Pinpoint the cell where the given text exists, returning its (X, Y) midpoint coordinate. 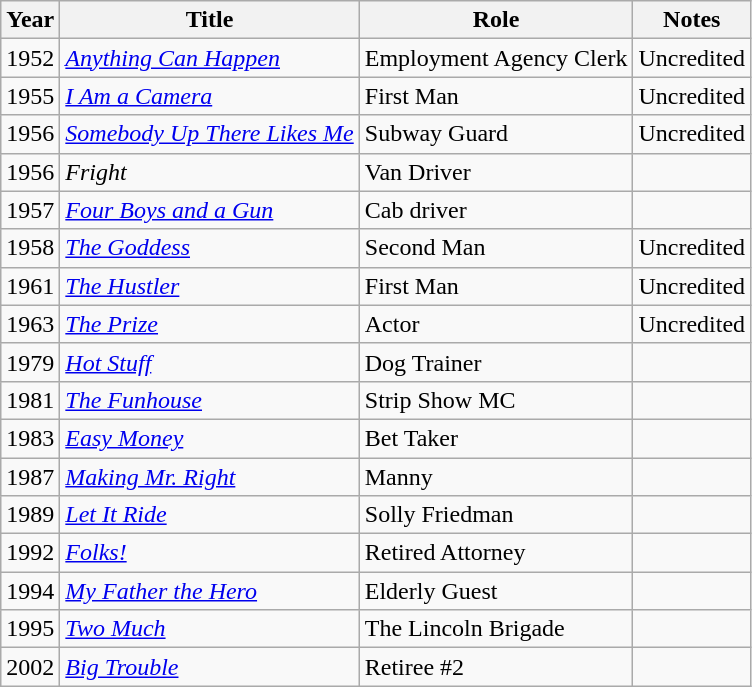
Subway Guard (496, 134)
Fright (210, 172)
Title (210, 20)
1992 (30, 553)
1989 (30, 515)
Elderly Guest (496, 591)
Manny (496, 477)
Van Driver (496, 172)
Notes (692, 20)
Easy Money (210, 438)
1961 (30, 286)
1983 (30, 438)
1952 (30, 58)
1994 (30, 591)
Let It Ride (210, 515)
Retiree #2 (496, 667)
Hot Stuff (210, 362)
Making Mr. Right (210, 477)
1958 (30, 248)
Two Much (210, 629)
Retired Attorney (496, 553)
Solly Friedman (496, 515)
Somebody Up There Likes Me (210, 134)
1987 (30, 477)
Actor (496, 324)
Folks! (210, 553)
Four Boys and a Gun (210, 210)
Dog Trainer (496, 362)
2002 (30, 667)
The Prize (210, 324)
1995 (30, 629)
Year (30, 20)
Second Man (496, 248)
The Funhouse (210, 400)
Strip Show MC (496, 400)
Cab driver (496, 210)
Bet Taker (496, 438)
I Am a Camera (210, 96)
Anything Can Happen (210, 58)
The Lincoln Brigade (496, 629)
Role (496, 20)
1981 (30, 400)
1963 (30, 324)
1979 (30, 362)
Employment Agency Clerk (496, 58)
Big Trouble (210, 667)
1955 (30, 96)
The Hustler (210, 286)
My Father the Hero (210, 591)
The Goddess (210, 248)
1957 (30, 210)
